Provide the [x, y] coordinate of the cell's center where the given text is located.  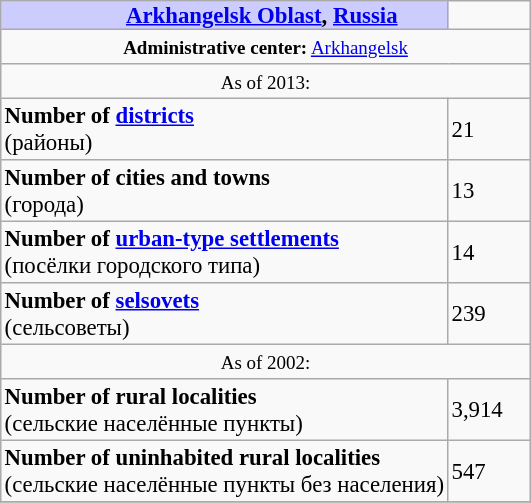
Administrative center: Arkhangelsk [266, 46]
Number of rural localities(сельские населённые пункты) [224, 410]
As of 2013: [266, 81]
Number of selsovets(сельсоветы) [224, 314]
Number of uninhabited rural localities(сельские населённые пункты без населения) [224, 471]
21 [489, 129]
239 [489, 314]
3,914 [489, 410]
547 [489, 471]
Number of urban-type settlements(посёлки городского типа) [224, 252]
13 [489, 191]
Number of districts(районы) [224, 129]
Number of cities and towns(города) [224, 191]
14 [489, 252]
Arkhangelsk Oblast, Russia [224, 15]
As of 2002: [266, 361]
